Search for the cell housing the specified text and yield its (X, Y) center coordinate. 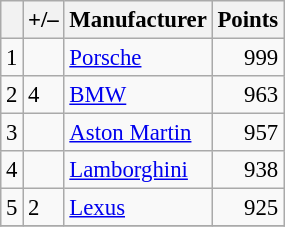
Lamborghini (138, 170)
3 (12, 133)
5 (12, 208)
Porsche (138, 58)
963 (248, 95)
925 (248, 208)
Points (248, 20)
+/– (44, 20)
Manufacturer (138, 20)
Aston Martin (138, 133)
Lexus (138, 208)
957 (248, 133)
938 (248, 170)
BMW (138, 95)
999 (248, 58)
1 (12, 58)
